Find where the given text appears and provide that cell's center as [x, y] coordinate. 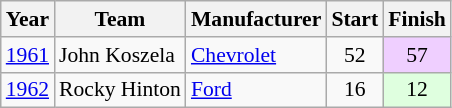
Ford [256, 90]
Manufacturer [256, 19]
16 [354, 90]
Finish [417, 19]
57 [417, 55]
52 [354, 55]
Team [120, 19]
12 [417, 90]
John Koszela [120, 55]
1961 [28, 55]
Start [354, 19]
Year [28, 19]
1962 [28, 90]
Chevrolet [256, 55]
Rocky Hinton [120, 90]
